Capture the cell that displays the provided text and extract its [X, Y] central coordinate. 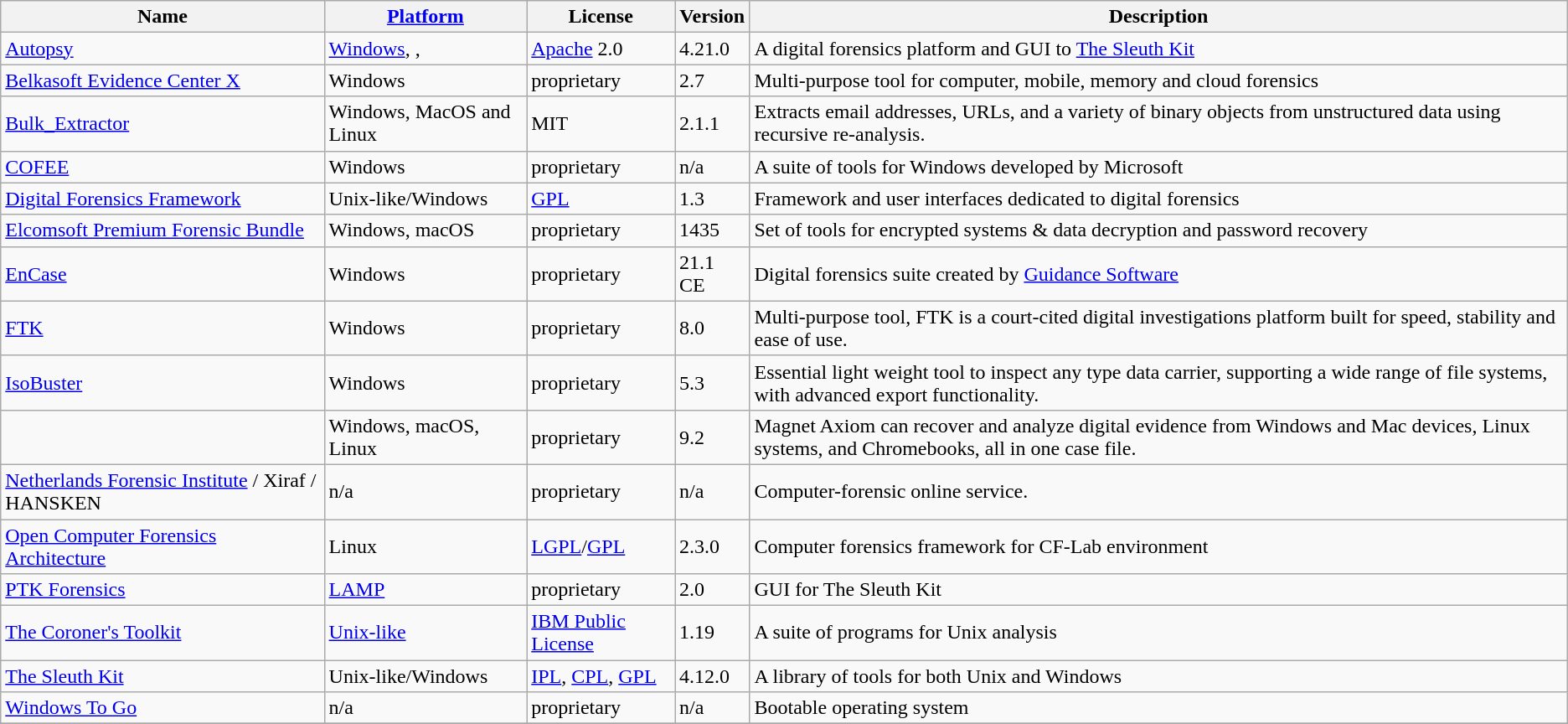
Bulk_Extractor [162, 124]
PTK Forensics [162, 590]
Linux [426, 546]
Windows, macOS, Linux [426, 437]
1.19 [712, 633]
Computer-forensic online service. [1158, 491]
21.1 CE [712, 273]
Description [1158, 17]
4.21.0 [712, 49]
Version [712, 17]
Apache 2.0 [601, 49]
Belkasoft Evidence Center X [162, 80]
IBM Public License [601, 633]
9.2 [712, 437]
Autopsy [162, 49]
EnCase [162, 273]
Extracts email addresses, URLs, and a variety of binary objects from unstructured data using recursive re-analysis. [1158, 124]
Framework and user interfaces dedicated to digital forensics [1158, 199]
Digital Forensics Framework [162, 199]
Windows, MacOS and Linux [426, 124]
License [601, 17]
A suite of programs for Unix analysis [1158, 633]
Unix-like [426, 633]
GPL [601, 199]
FTK [162, 328]
4.12.0 [712, 676]
Netherlands Forensic Institute / Xiraf / HANSKEN [162, 491]
Computer forensics framework for CF-Lab environment [1158, 546]
Multi-purpose tool, FTK is a court-cited digital investigations platform built for speed, stability and ease of use. [1158, 328]
Windows, , [426, 49]
2.0 [712, 590]
Essential light weight tool to inspect any type data carrier, supporting a wide range of file systems, with advanced export functionality. [1158, 382]
The Sleuth Kit [162, 676]
Magnet Axiom can recover and analyze digital evidence from Windows and Mac devices, Linux systems, and Chromebooks, all in one case file. [1158, 437]
Platform [426, 17]
A suite of tools for Windows developed by Microsoft [1158, 167]
A library of tools for both Unix and Windows [1158, 676]
1435 [712, 230]
1.3 [712, 199]
IsoBuster [162, 382]
Name [162, 17]
GUI for The Sleuth Kit [1158, 590]
Multi-purpose tool for computer, mobile, memory and cloud forensics [1158, 80]
A digital forensics platform and GUI to The Sleuth Kit [1158, 49]
5.3 [712, 382]
COFEE [162, 167]
LGPL/GPL [601, 546]
LAMP [426, 590]
IPL, CPL, GPL [601, 676]
Elcomsoft Premium Forensic Bundle [162, 230]
2.3.0 [712, 546]
Windows, macOS [426, 230]
Windows To Go [162, 708]
2.1.1 [712, 124]
MIT [601, 124]
Digital forensics suite created by Guidance Software [1158, 273]
The Coroner's Toolkit [162, 633]
Bootable operating system [1158, 708]
Open Computer Forensics Architecture [162, 546]
Set of tools for encrypted systems & data decryption and password recovery [1158, 230]
8.0 [712, 328]
2.7 [712, 80]
